Provide the [x, y] coordinate of the cell's center where the given text is located.  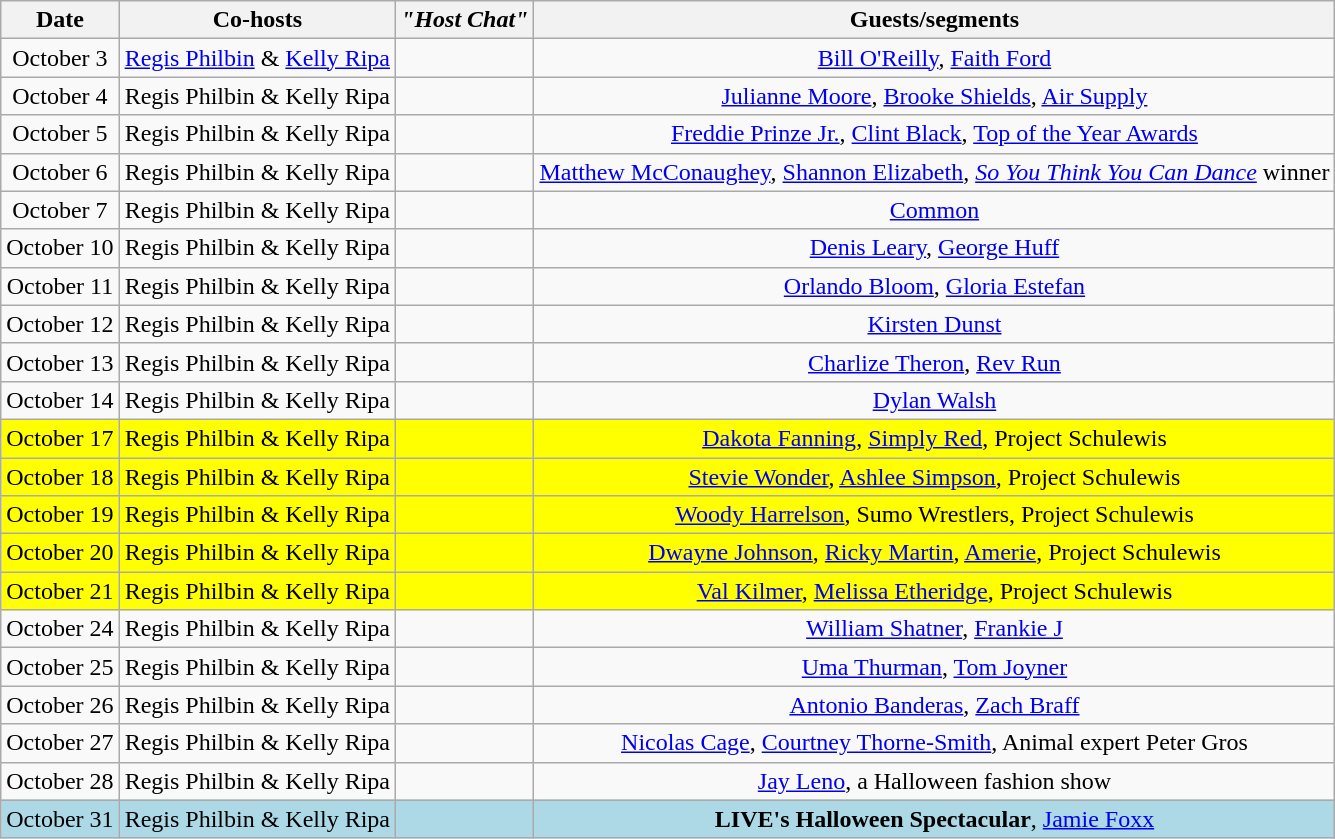
William Shatner, Frankie J [934, 629]
October 3 [60, 58]
Date [60, 20]
"Host Chat" [465, 20]
LIVE's Halloween Spectacular, Jamie Foxx [934, 819]
Kirsten Dunst [934, 324]
October 24 [60, 629]
Freddie Prinze Jr., Clint Black, Top of the Year Awards [934, 134]
October 4 [60, 96]
October 12 [60, 324]
October 13 [60, 362]
October 5 [60, 134]
Stevie Wonder, Ashlee Simpson, Project Schulewis [934, 477]
Guests/segments [934, 20]
Bill O'Reilly, Faith Ford [934, 58]
October 28 [60, 781]
Val Kilmer, Melissa Etheridge, Project Schulewis [934, 591]
Uma Thurman, Tom Joyner [934, 667]
October 18 [60, 477]
Antonio Banderas, Zach Braff [934, 705]
Dakota Fanning, Simply Red, Project Schulewis [934, 438]
October 7 [60, 210]
Jay Leno, a Halloween fashion show [934, 781]
Julianne Moore, Brooke Shields, Air Supply [934, 96]
October 14 [60, 400]
October 26 [60, 705]
Woody Harrelson, Sumo Wrestlers, Project Schulewis [934, 515]
October 20 [60, 553]
October 6 [60, 172]
Denis Leary, George Huff [934, 248]
October 11 [60, 286]
Dylan Walsh [934, 400]
Co-hosts [257, 20]
Common [934, 210]
Dwayne Johnson, Ricky Martin, Amerie, Project Schulewis [934, 553]
Nicolas Cage, Courtney Thorne-Smith, Animal expert Peter Gros [934, 743]
Orlando Bloom, Gloria Estefan [934, 286]
October 10 [60, 248]
October 31 [60, 819]
October 25 [60, 667]
October 27 [60, 743]
October 21 [60, 591]
Charlize Theron, Rev Run [934, 362]
Matthew McConaughey, Shannon Elizabeth, So You Think You Can Dance winner [934, 172]
October 17 [60, 438]
October 19 [60, 515]
